For the text-containing cell, return its midpoint in [X, Y] coordinate format. 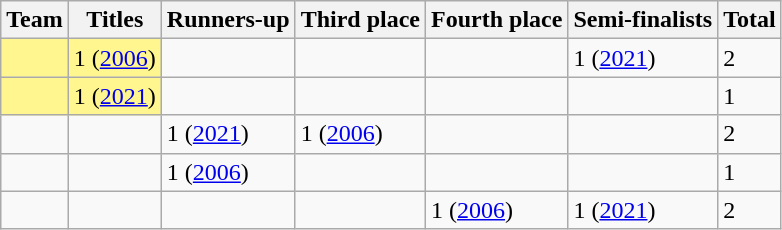
Total [750, 20]
Third place [360, 20]
Runners-up [228, 20]
Titles [114, 20]
Team [35, 20]
Semi-finalists [643, 20]
Fourth place [497, 20]
